Extract the (X, Y) coordinate from the center of the cell holding the provided text.  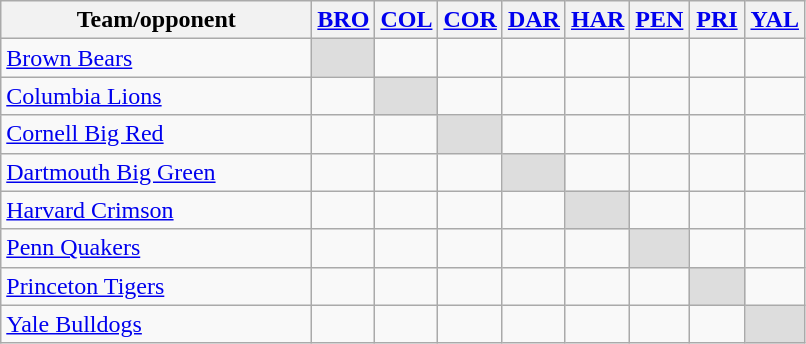
YAL (775, 20)
COR (470, 20)
PEN (660, 20)
Yale Bulldogs (156, 324)
BRO (344, 20)
Harvard Crimson (156, 210)
Brown Bears (156, 58)
Penn Quakers (156, 248)
PRI (717, 20)
COL (406, 20)
Columbia Lions (156, 96)
Princeton Tigers (156, 286)
Team/opponent (156, 20)
DAR (534, 20)
HAR (597, 20)
Dartmouth Big Green (156, 172)
Cornell Big Red (156, 134)
